Extract the (x, y) coordinate from the center of the cell holding the provided text.  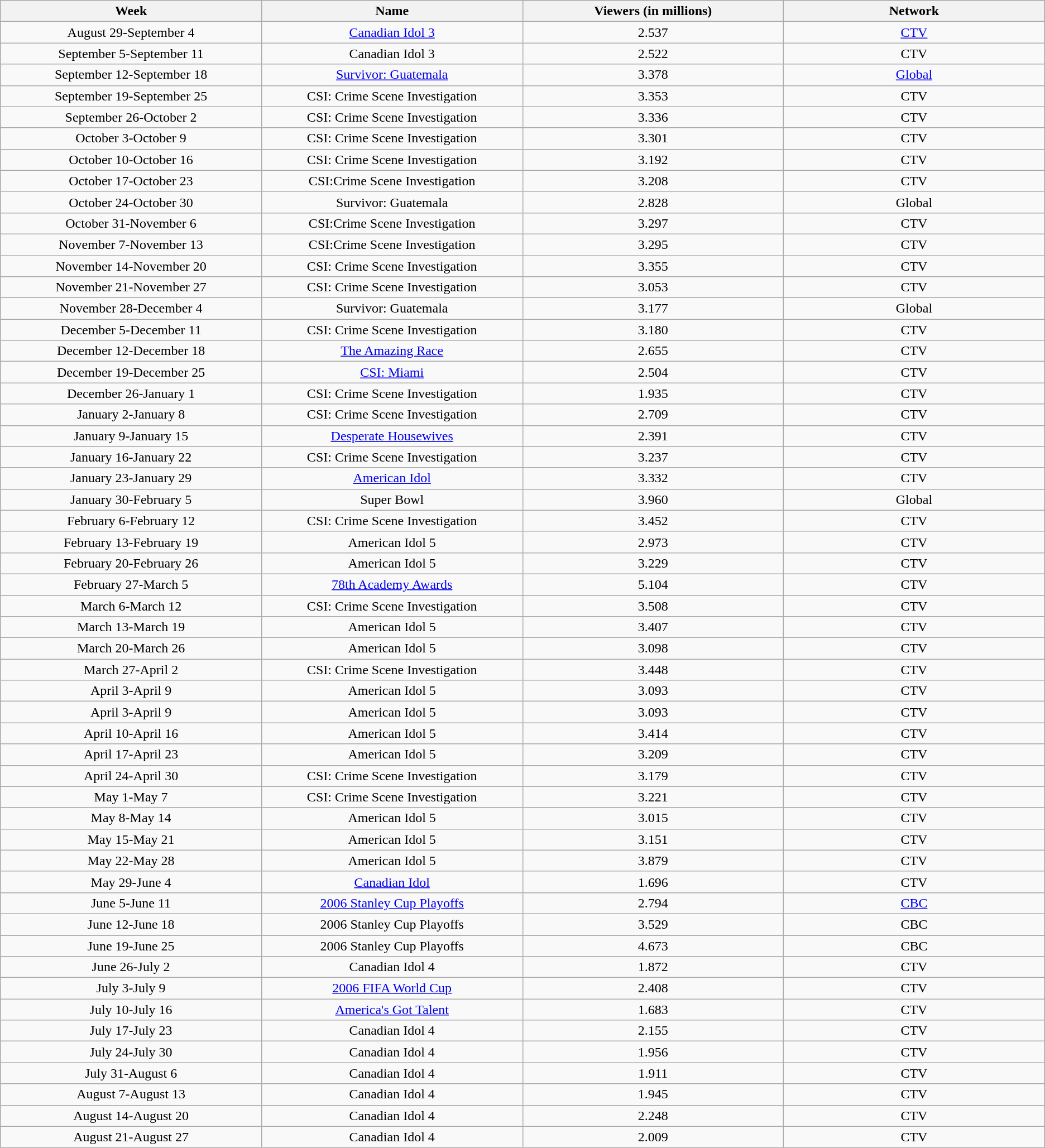
2.794 (653, 903)
1.872 (653, 967)
Name (392, 11)
3.179 (653, 776)
August 29-September 4 (131, 32)
November 21-November 27 (131, 287)
3.192 (653, 160)
February 6-February 12 (131, 521)
3.229 (653, 563)
1.696 (653, 882)
1.956 (653, 1052)
September 12-September 18 (131, 75)
3.301 (653, 138)
1.911 (653, 1073)
3.529 (653, 924)
July 10-July 16 (131, 1010)
2.828 (653, 202)
October 10-October 16 (131, 160)
3.407 (653, 627)
March 20-March 26 (131, 649)
3.295 (653, 244)
3.414 (653, 733)
October 24-October 30 (131, 202)
September 19-September 25 (131, 96)
May 8-May 14 (131, 818)
1.935 (653, 393)
June 26-July 2 (131, 967)
May 15-May 21 (131, 839)
March 6-March 12 (131, 606)
December 12-December 18 (131, 351)
2.009 (653, 1137)
Desperate Housewives (392, 436)
3.053 (653, 287)
1.945 (653, 1094)
2.709 (653, 415)
2.504 (653, 372)
3.960 (653, 499)
Network (914, 11)
August 7-August 13 (131, 1094)
October 17-October 23 (131, 181)
December 5-December 11 (131, 330)
September 5-September 11 (131, 54)
October 3-October 9 (131, 138)
Canadian Idol (392, 882)
Week (131, 11)
3.879 (653, 861)
3.151 (653, 839)
1.683 (653, 1010)
3.177 (653, 309)
July 3-July 9 (131, 988)
3.508 (653, 606)
April 17-April 23 (131, 755)
Viewers (in millions) (653, 11)
3.452 (653, 521)
Super Bowl (392, 499)
November 14-November 20 (131, 266)
January 2-January 8 (131, 415)
October 31-November 6 (131, 223)
America's Got Talent (392, 1010)
2.655 (653, 351)
3.221 (653, 797)
July 17-July 23 (131, 1031)
3.180 (653, 330)
2.248 (653, 1116)
3.098 (653, 649)
March 27-April 2 (131, 670)
3.297 (653, 223)
2.391 (653, 436)
3.209 (653, 755)
May 1-May 7 (131, 797)
3.355 (653, 266)
3.237 (653, 457)
3.336 (653, 117)
June 5-June 11 (131, 903)
2.408 (653, 988)
2.522 (653, 54)
June 19-June 25 (131, 946)
July 24-July 30 (131, 1052)
September 26-October 2 (131, 117)
2.155 (653, 1031)
July 31-August 6 (131, 1073)
2.537 (653, 32)
January 9-January 15 (131, 436)
2006 FIFA World Cup (392, 988)
78th Academy Awards (392, 584)
4.673 (653, 946)
American Idol (392, 478)
January 16-January 22 (131, 457)
April 24-April 30 (131, 776)
3.332 (653, 478)
November 7-November 13 (131, 244)
The Amazing Race (392, 351)
3.378 (653, 75)
February 20-February 26 (131, 563)
December 26-January 1 (131, 393)
5.104 (653, 584)
December 19-December 25 (131, 372)
3.208 (653, 181)
3.015 (653, 818)
CSI: Miami (392, 372)
March 13-March 19 (131, 627)
January 30-February 5 (131, 499)
August 21-August 27 (131, 1137)
2.973 (653, 542)
November 28-December 4 (131, 309)
February 13-February 19 (131, 542)
April 10-April 16 (131, 733)
June 12-June 18 (131, 924)
May 29-June 4 (131, 882)
3.353 (653, 96)
February 27-March 5 (131, 584)
January 23-January 29 (131, 478)
3.448 (653, 670)
May 22-May 28 (131, 861)
August 14-August 20 (131, 1116)
